Determine the (X, Y) coordinate at the center of the cell enclosing the given text.  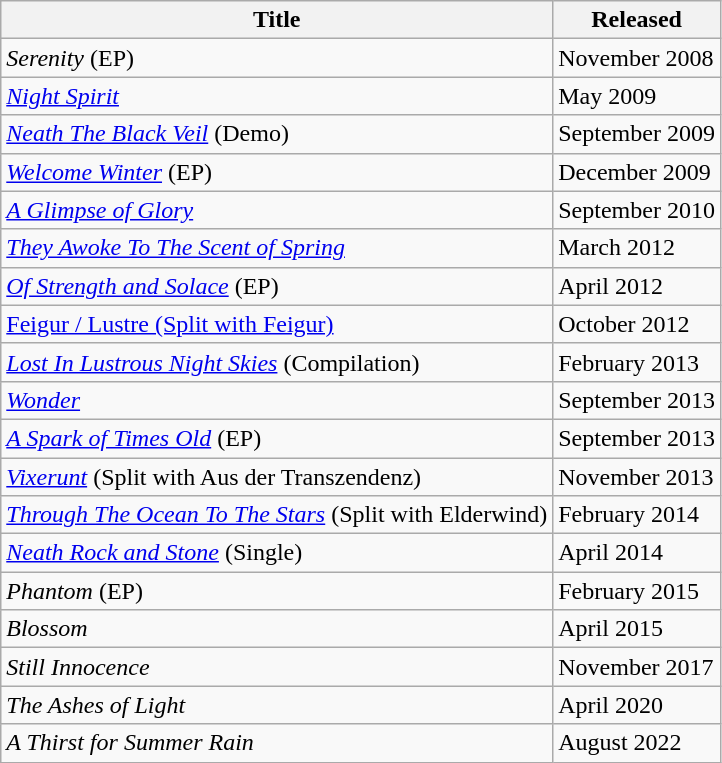
Neath The Black Veil (Demo) (277, 134)
April 2015 (637, 629)
Lost In Lustrous Night Skies (Compilation) (277, 362)
November 2013 (637, 477)
Released (637, 20)
Still Innocence (277, 667)
A Spark of Times Old (EP) (277, 438)
Feigur / Lustre (Split with Feigur) (277, 324)
Vixerunt (Split with Aus der Transzendenz) (277, 477)
Phantom (EP) (277, 591)
Of Strength and Solace (EP) (277, 286)
Serenity (EP) (277, 58)
Welcome Winter (EP) (277, 172)
August 2022 (637, 743)
March 2012 (637, 248)
They Awoke To The Scent of Spring (277, 248)
Neath Rock and Stone (Single) (277, 553)
April 2012 (637, 286)
May 2009 (637, 96)
September 2010 (637, 210)
A Glimpse of Glory (277, 210)
April 2020 (637, 705)
Through The Ocean To The Stars (Split with Elderwind) (277, 515)
October 2012 (637, 324)
Night Spirit (277, 96)
Title (277, 20)
November 2017 (637, 667)
December 2009 (637, 172)
April 2014 (637, 553)
The Ashes of Light (277, 705)
November 2008 (637, 58)
Wonder (277, 400)
Blossom (277, 629)
February 2014 (637, 515)
February 2015 (637, 591)
February 2013 (637, 362)
A Thirst for Summer Rain (277, 743)
September 2009 (637, 134)
